Pinpoint the cell where the given text exists, returning its (X, Y) midpoint coordinate. 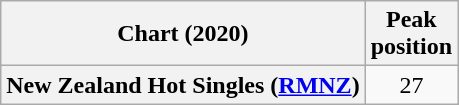
Chart (2020) (183, 34)
Peakposition (411, 34)
New Zealand Hot Singles (RMNZ) (183, 85)
27 (411, 85)
